Extract the (x, y) coordinate from the center of the cell holding the provided text.  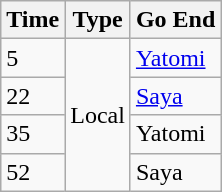
Type (98, 20)
5 (33, 58)
Go End (175, 20)
Local (98, 115)
52 (33, 172)
35 (33, 134)
Time (33, 20)
22 (33, 96)
